Find where the given text appears and provide that cell's center as [X, Y] coordinate. 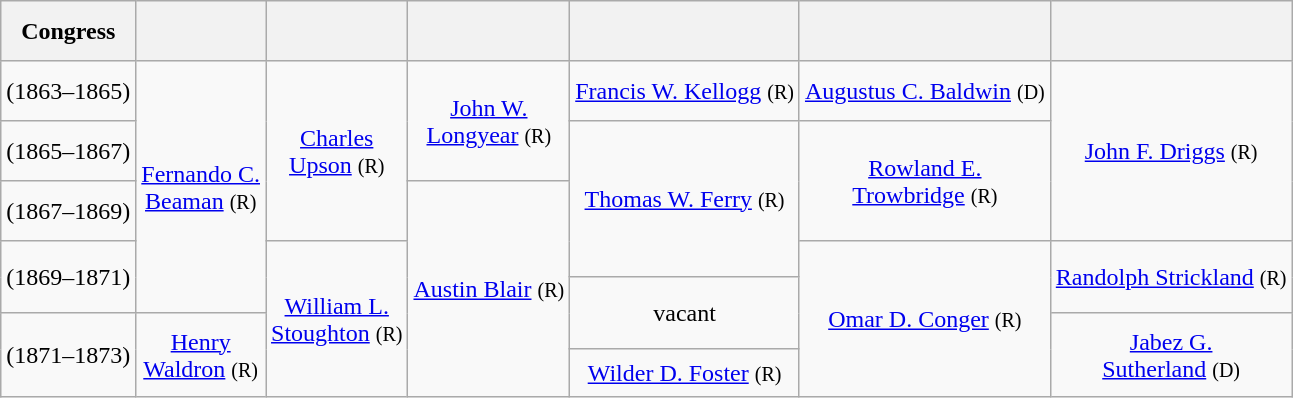
Fernando C.Beaman (R) [201, 187]
(1865–1867) [68, 151]
Randolph Strickland (R) [1171, 277]
vacant [685, 313]
HenryWaldron (R) [201, 355]
Austin Blair (R) [489, 289]
Cong­ress [68, 31]
William L.Stoughton (R) [337, 319]
(1867–1869) [68, 211]
(1869–1871) [68, 277]
Francis W. Kellogg (R) [685, 91]
CharlesUpson (R) [337, 151]
(1871–1873) [68, 355]
Thomas W. Ferry (R) [685, 199]
John W.Longyear (R) [489, 121]
(1863–1865) [68, 91]
Rowland E.Trowbridge (R) [924, 181]
Augustus C. Baldwin (D) [924, 91]
Jabez G.Sutherland (D) [1171, 355]
Omar D. Conger (R) [924, 319]
Wilder D. Foster (R) [685, 373]
John F. Driggs (R) [1171, 151]
